Extract the [x, y] coordinate from the center of the cell holding the provided text.  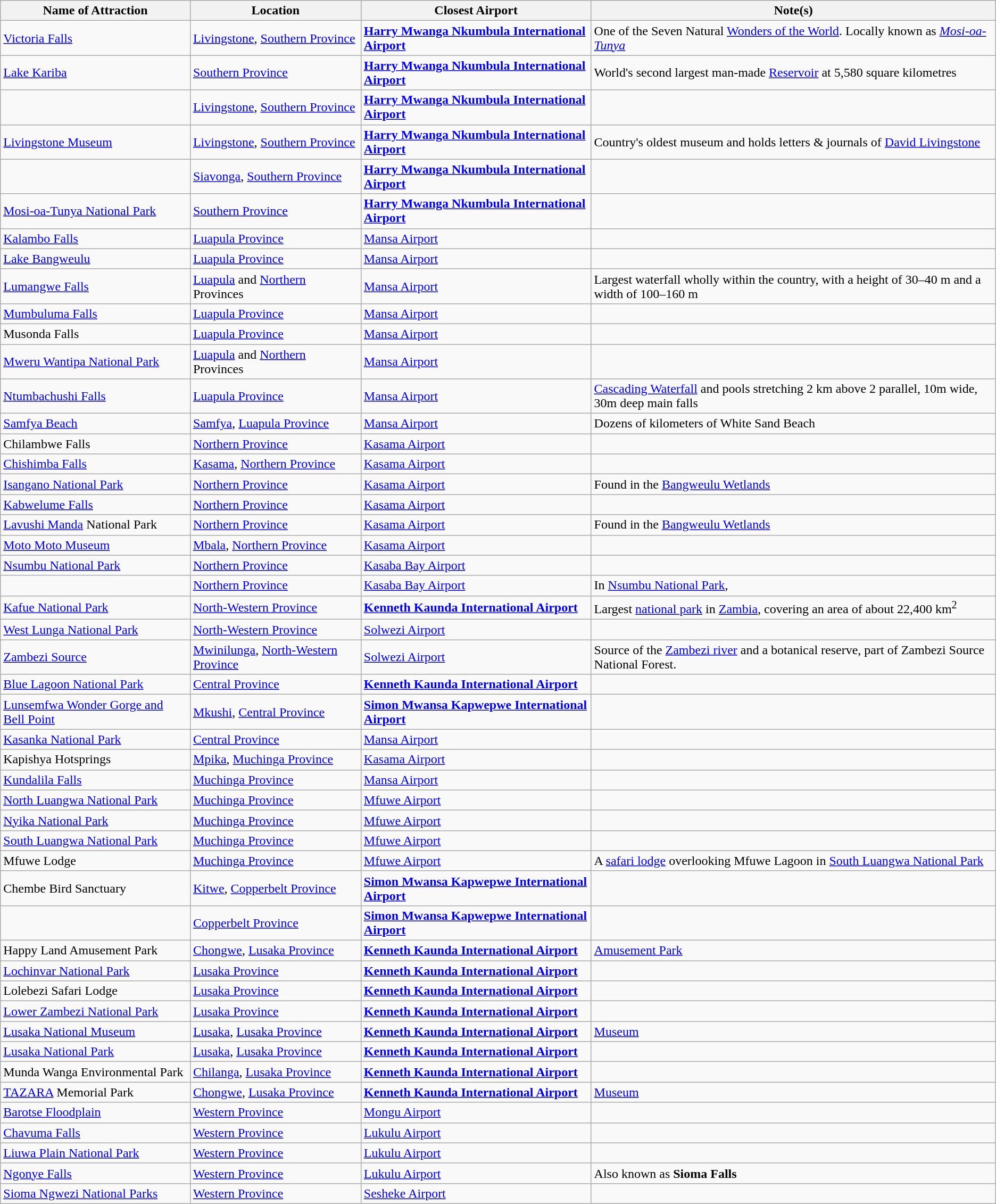
Chilambwe Falls [96, 444]
Liuwa Plain National Park [96, 1153]
Moto Moto Museum [96, 545]
Lavushi Manda National Park [96, 525]
Kabwelume Falls [96, 505]
Largest national park in Zambia, covering an area of about 22,400 km2 [793, 608]
Lusaka National Museum [96, 1032]
Victoria Falls [96, 38]
World's second largest man-made Reservoir at 5,580 square kilometres [793, 72]
Mfuwe Lodge [96, 861]
Kafue National Park [96, 608]
Sesheke Airport [476, 1193]
Kitwe, Copperbelt Province [276, 888]
Barotse Floodplain [96, 1112]
Lumangwe Falls [96, 286]
Dozens of kilometers of White Sand Beach [793, 424]
Musonda Falls [96, 334]
Mumbuluma Falls [96, 314]
West Lunga National Park [96, 630]
Kasama, Northern Province [276, 464]
Lake Kariba [96, 72]
Name of Attraction [96, 11]
A safari lodge overlooking Mfuwe Lagoon in South Luangwa National Park [793, 861]
Lolebezi Safari Lodge [96, 991]
Note(s) [793, 11]
Copperbelt Province [276, 923]
Chilanga, Lusaka Province [276, 1072]
Sioma Ngwezi National Parks [96, 1193]
Lower Zambezi National Park [96, 1011]
Kapishya Hotsprings [96, 760]
In Nsumbu National Park, [793, 585]
South Luangwa National Park [96, 840]
Chavuma Falls [96, 1133]
Isangano National Park [96, 484]
Mpika, Muchinga Province [276, 760]
Cascading Waterfall and pools stretching 2 km above 2 parallel, 10m wide, 30m deep main falls [793, 396]
Livingstone Museum [96, 142]
Siavonga, Southern Province [276, 177]
Kasanka National Park [96, 739]
Also known as Sioma Falls [793, 1173]
Mosi-oa-Tunya National Park [96, 211]
Nyika National Park [96, 820]
Blue Lagoon National Park [96, 685]
One of the Seven Natural Wonders of the World. Locally known as Mosi-oa-Tunya [793, 38]
Mwinilunga, North-Western Province [276, 657]
Ngonye Falls [96, 1173]
Happy Land Amusement Park [96, 951]
Largest waterfall wholly within the country, with a height of 30–40 m and a width of 100–160 m [793, 286]
Mongu Airport [476, 1112]
North Luangwa National Park [96, 800]
Lusaka National Park [96, 1052]
Lake Bangweulu [96, 259]
Lochinvar National Park [96, 971]
Munda Wanga Environmental Park [96, 1072]
Kalambo Falls [96, 238]
Mkushi, Central Province [276, 712]
Zambezi Source [96, 657]
Location [276, 11]
Ntumbachushi Falls [96, 396]
Mbala, Northern Province [276, 545]
Mweru Wantipa National Park [96, 361]
Samfya Beach [96, 424]
Lunsemfwa Wonder Gorge and Bell Point [96, 712]
Samfya, Luapula Province [276, 424]
TAZARA Memorial Park [96, 1092]
Source of the Zambezi river and a botanical reserve, part of Zambezi Source National Forest. [793, 657]
Chembe Bird Sanctuary [96, 888]
Nsumbu National Park [96, 565]
Closest Airport [476, 11]
Kundalila Falls [96, 780]
Country's oldest museum and holds letters & journals of David Livingstone [793, 142]
Chishimba Falls [96, 464]
Amusement Park [793, 951]
